Output the [x, y] coordinate of the center of the cell containing the given text.  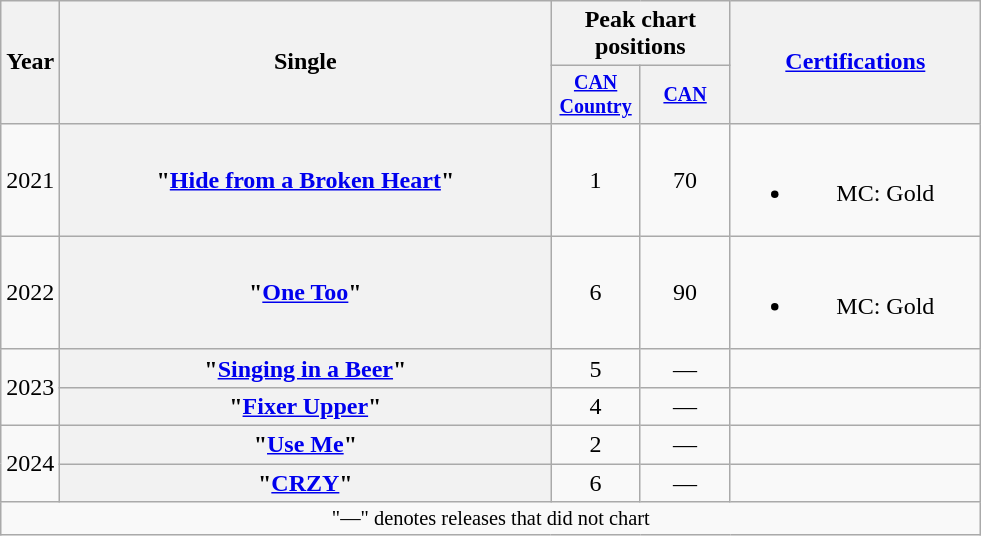
CAN [684, 94]
"One Too" [306, 292]
90 [684, 292]
1 [596, 180]
Peak chartpositions [640, 34]
"CRZY" [306, 483]
2022 [30, 292]
2024 [30, 464]
4 [596, 406]
CAN Country [596, 94]
70 [684, 180]
"Fixer Upper" [306, 406]
"Hide from a Broken Heart" [306, 180]
Single [306, 62]
2023 [30, 387]
Year [30, 62]
2 [596, 445]
5 [596, 368]
"—" denotes releases that did not chart [491, 519]
Certifications [856, 62]
"Use Me" [306, 445]
"Singing in a Beer" [306, 368]
2021 [30, 180]
